Determine the (x, y) coordinate at the center of the cell enclosing the given text.  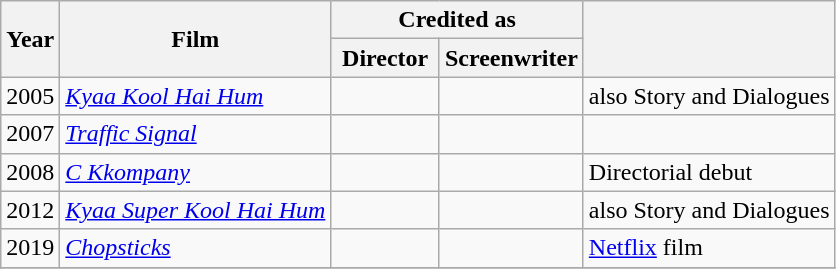
Netflix film (709, 248)
Credited as (457, 20)
Traffic Signal (196, 134)
Directorial debut (709, 172)
Director (386, 58)
Kyaa Kool Hai Hum (196, 96)
Year (30, 39)
2008 (30, 172)
2012 (30, 210)
Screenwriter (511, 58)
2005 (30, 96)
Film (196, 39)
C Kkompany (196, 172)
2007 (30, 134)
Chopsticks (196, 248)
Kyaa Super Kool Hai Hum (196, 210)
2019 (30, 248)
